Find where the given text appears and provide that cell's center as [X, Y] coordinate. 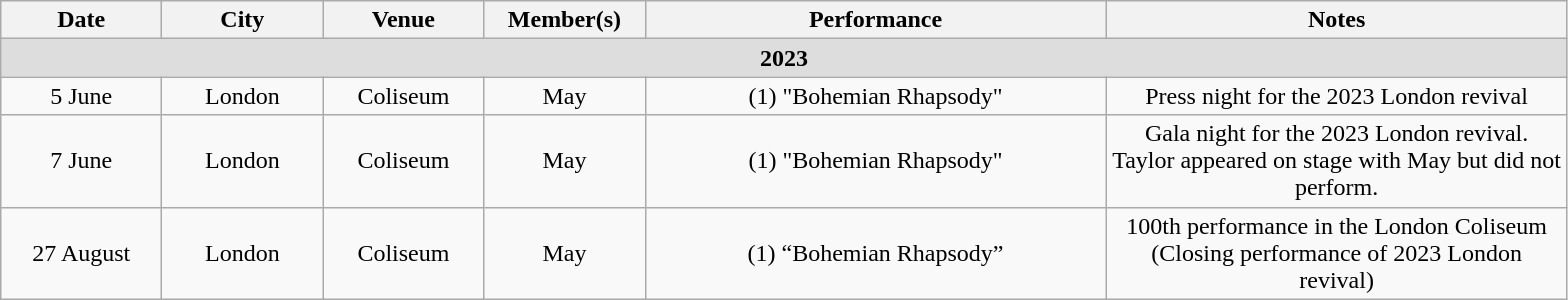
Member(s) [564, 20]
Gala night for the 2023 London revival. Taylor appeared on stage with May but did not perform. [1336, 161]
City [242, 20]
100th performance in the London Coliseum (Closing performance of 2023 London revival) [1336, 253]
Notes [1336, 20]
2023 [784, 58]
27 August [82, 253]
Performance [876, 20]
Venue [404, 20]
7 June [82, 161]
(1) “Bohemian Rhapsody” [876, 253]
Date [82, 20]
5 June [82, 96]
Press night for the 2023 London revival [1336, 96]
